Locate the cell with the specified text and output its (x, y) center coordinate. 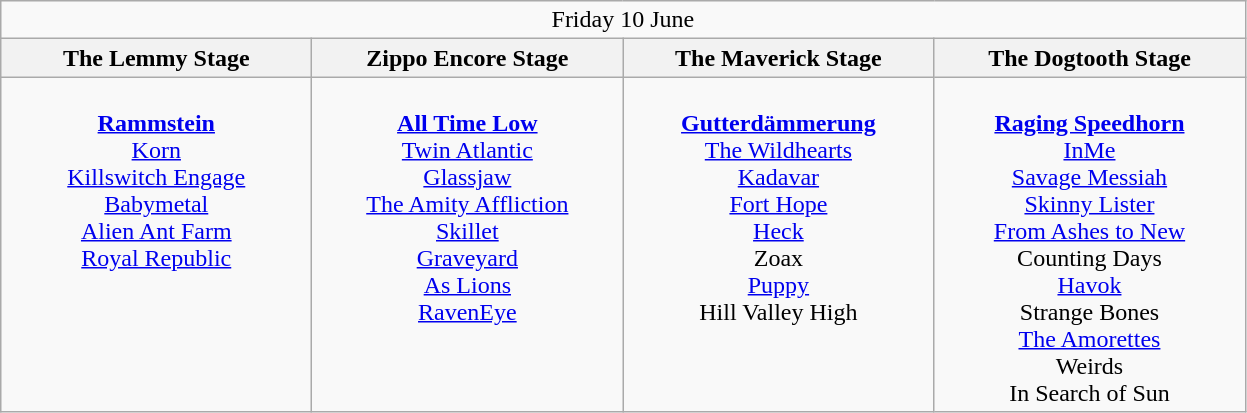
Zippo Encore Stage (468, 58)
All Time Low Twin Atlantic Glassjaw The Amity Affliction Skillet Graveyard As Lions RavenEye (468, 244)
The Lemmy Stage (156, 58)
Raging Speedhorn InMe Savage Messiah Skinny Lister From Ashes to New Counting Days Havok Strange Bones The Amorettes Weirds In Search of Sun (1090, 244)
Friday 10 June (623, 20)
Rammstein Korn Killswitch Engage Babymetal Alien Ant Farm Royal Republic (156, 244)
The Dogtooth Stage (1090, 58)
The Maverick Stage (778, 58)
Gutterdämmerung The Wildhearts Kadavar Fort Hope Heck Zoax Puppy Hill Valley High (778, 244)
